From the cell containing the given text, extract its center point as (X, Y) coordinate. 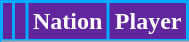
Player (148, 22)
Nation (68, 22)
